For the text-containing cell, return its midpoint in (X, Y) coordinate format. 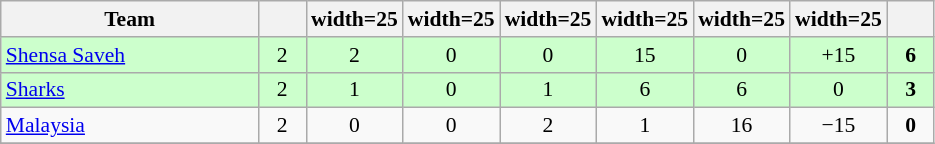
−15 (838, 126)
16 (742, 126)
Sharks (130, 90)
3 (911, 90)
Shensa Saveh (130, 55)
15 (644, 55)
Malaysia (130, 126)
Team (130, 19)
+15 (838, 55)
